Detect which cell encompasses the target text, then output its (x, y) center coordinate. 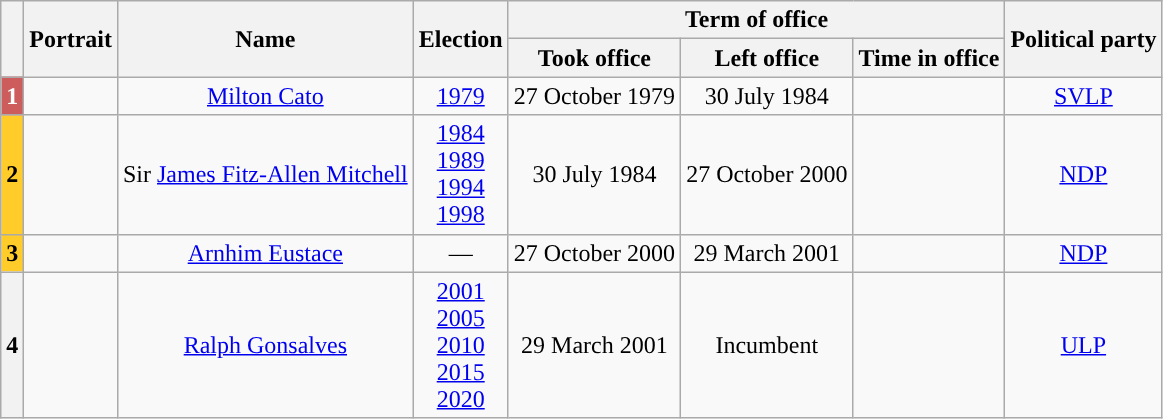
Term of office (756, 20)
Sir James Fitz-Allen Mitchell (265, 174)
Milton Cato (265, 96)
1979 (460, 96)
ULP (1084, 345)
Portrait (71, 39)
Left office (767, 58)
Ralph Gonsalves (265, 345)
4 (12, 345)
Arnhim Eustace (265, 253)
1984198919941998 (460, 174)
— (460, 253)
Political party (1084, 39)
2 (12, 174)
Incumbent (767, 345)
Took office (594, 58)
20012005201020152020 (460, 345)
1 (12, 96)
3 (12, 253)
Election (460, 39)
SVLP (1084, 96)
Time in office (929, 58)
Name (265, 39)
27 October 1979 (594, 96)
